Output the [x, y] coordinate of the center of the cell containing the given text.  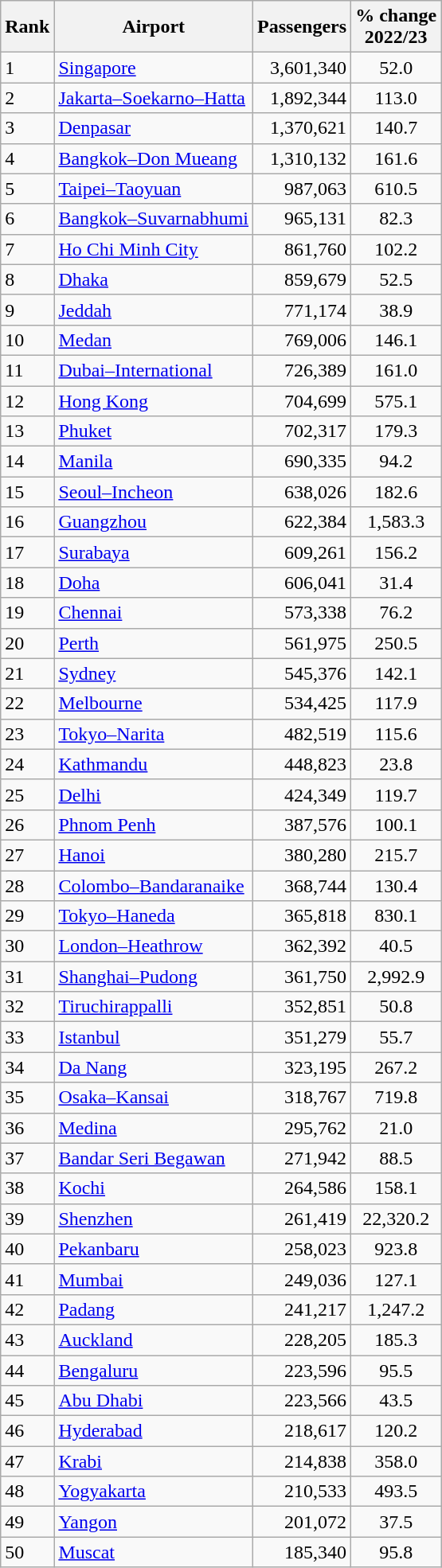
28 [27, 886]
Phnom Penh [154, 825]
158.1 [397, 1188]
95.5 [397, 1370]
223,596 [303, 1370]
15 [27, 492]
638,026 [303, 492]
London–Heathrow [154, 946]
40.5 [397, 946]
Da Nang [154, 1067]
Manila [154, 462]
Yangon [154, 1522]
% change2022/23 [397, 27]
424,349 [303, 794]
368,744 [303, 886]
156.2 [397, 552]
Muscat [154, 1552]
Bengaluru [154, 1370]
4 [27, 158]
7 [27, 249]
702,317 [303, 431]
161.6 [397, 158]
1,310,132 [303, 158]
94.2 [397, 462]
48 [27, 1492]
Tokyo–Narita [154, 734]
Airport [154, 27]
Tokyo–Haneda [154, 916]
Abu Dhabi [154, 1401]
Colombo–Bandaranaike [154, 886]
55.7 [397, 1037]
Dubai–International [154, 370]
42 [27, 1309]
37.5 [397, 1522]
45 [27, 1401]
Yogyakarta [154, 1492]
965,131 [303, 219]
482,519 [303, 734]
37 [27, 1158]
102.2 [397, 249]
95.8 [397, 1552]
6 [27, 219]
11 [27, 370]
31 [27, 977]
Bangkok–Don Mueang [154, 158]
223,566 [303, 1401]
23.8 [397, 764]
Seoul–Incheon [154, 492]
606,041 [303, 583]
127.1 [397, 1279]
38 [27, 1188]
261,419 [303, 1219]
Padang [154, 1309]
987,063 [303, 189]
609,261 [303, 552]
Auckland [154, 1340]
704,699 [303, 400]
46 [27, 1431]
44 [27, 1370]
361,750 [303, 977]
179.3 [397, 431]
82.3 [397, 219]
12 [27, 400]
25 [27, 794]
Passengers [303, 27]
690,335 [303, 462]
117.9 [397, 704]
923.8 [397, 1249]
561,975 [303, 643]
264,586 [303, 1188]
Shenzhen [154, 1219]
Istanbul [154, 1037]
3,601,340 [303, 68]
33 [27, 1037]
534,425 [303, 704]
100.1 [397, 825]
Guangzhou [154, 522]
161.0 [397, 370]
210,533 [303, 1492]
27 [27, 855]
Tiruchirappalli [154, 1007]
52.5 [397, 279]
Hong Kong [154, 400]
352,851 [303, 1007]
358.0 [397, 1461]
323,195 [303, 1067]
Hyderabad [154, 1431]
Hanoi [154, 855]
76.2 [397, 613]
Osaka–Kansai [154, 1098]
21 [27, 673]
365,818 [303, 916]
Phuket [154, 431]
271,942 [303, 1158]
19 [27, 613]
22 [27, 704]
545,376 [303, 673]
267.2 [397, 1067]
36 [27, 1128]
1 [27, 68]
Kathmandu [154, 764]
10 [27, 340]
50 [27, 1552]
Sydney [154, 673]
22,320.2 [397, 1219]
43.5 [397, 1401]
Kochi [154, 1188]
380,280 [303, 855]
448,823 [303, 764]
Bangkok–Suvarnabhumi [154, 219]
50.8 [397, 1007]
1,892,344 [303, 98]
52.0 [397, 68]
622,384 [303, 522]
47 [27, 1461]
362,392 [303, 946]
8 [27, 279]
861,760 [303, 249]
32 [27, 1007]
16 [27, 522]
5 [27, 189]
249,036 [303, 1279]
115.6 [397, 734]
295,762 [303, 1128]
23 [27, 734]
258,023 [303, 1249]
Medan [154, 340]
218,617 [303, 1431]
241,217 [303, 1309]
30 [27, 946]
Surabaya [154, 552]
113.0 [397, 98]
18 [27, 583]
39 [27, 1219]
41 [27, 1279]
24 [27, 764]
1,583.3 [397, 522]
2 [27, 98]
119.7 [397, 794]
35 [27, 1098]
215.7 [397, 855]
13 [27, 431]
185.3 [397, 1340]
49 [27, 1522]
Delhi [154, 794]
493.5 [397, 1492]
Dhaka [154, 279]
182.6 [397, 492]
3 [27, 128]
34 [27, 1067]
Medina [154, 1128]
20 [27, 643]
21.0 [397, 1128]
142.1 [397, 673]
859,679 [303, 279]
318,767 [303, 1098]
351,279 [303, 1037]
Melbourne [154, 704]
214,838 [303, 1461]
Jeddah [154, 310]
9 [27, 310]
26 [27, 825]
2,992.9 [397, 977]
201,072 [303, 1522]
726,389 [303, 370]
Rank [27, 27]
769,006 [303, 340]
575.1 [397, 400]
140.7 [397, 128]
17 [27, 552]
Pekanbaru [154, 1249]
573,338 [303, 613]
185,340 [303, 1552]
Singapore [154, 68]
146.1 [397, 340]
Chennai [154, 613]
Taipei–Taoyuan [154, 189]
1,370,621 [303, 128]
29 [27, 916]
719.8 [397, 1098]
130.4 [397, 886]
Ho Chi Minh City [154, 249]
120.2 [397, 1431]
Doha [154, 583]
38.9 [397, 310]
Denpasar [154, 128]
Perth [154, 643]
Jakarta–Soekarno–Hatta [154, 98]
830.1 [397, 916]
Krabi [154, 1461]
31.4 [397, 583]
43 [27, 1340]
88.5 [397, 1158]
387,576 [303, 825]
610.5 [397, 189]
771,174 [303, 310]
14 [27, 462]
1,247.2 [397, 1309]
228,205 [303, 1340]
250.5 [397, 643]
40 [27, 1249]
Shanghai–Pudong [154, 977]
Mumbai [154, 1279]
Bandar Seri Begawan [154, 1158]
